Output the [x, y] coordinate of the center of the cell containing the given text.  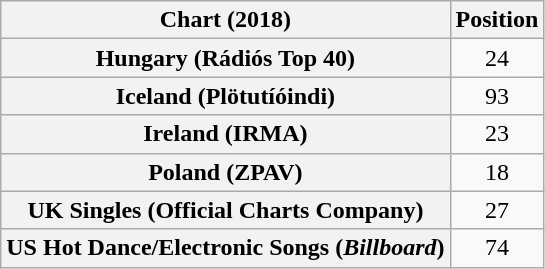
Position [497, 20]
74 [497, 248]
Iceland (Plötutíóindi) [226, 96]
Chart (2018) [226, 20]
Hungary (Rádiós Top 40) [226, 58]
93 [497, 96]
18 [497, 172]
Poland (ZPAV) [226, 172]
23 [497, 134]
UK Singles (Official Charts Company) [226, 210]
Ireland (IRMA) [226, 134]
27 [497, 210]
24 [497, 58]
US Hot Dance/Electronic Songs (Billboard) [226, 248]
